Capture the cell that displays the provided text and extract its (x, y) central coordinate. 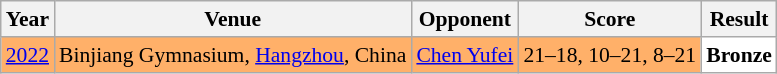
Result (739, 19)
Year (28, 19)
2022 (28, 55)
Binjiang Gymnasium, Hangzhou, China (232, 55)
Bronze (739, 55)
Chen Yufei (464, 55)
Opponent (464, 19)
21–18, 10–21, 8–21 (610, 55)
Score (610, 19)
Venue (232, 19)
